Return (x, y) of the center of cell containing provided text 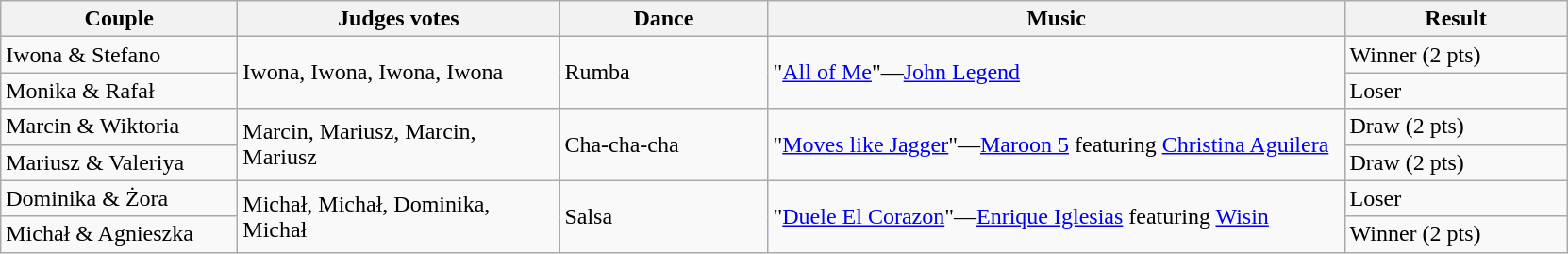
Michał & Agnieszka (119, 234)
Mariusz & Valeriya (119, 162)
Judges votes (398, 19)
"Duele El Corazon"—Enrique Iglesias featuring Wisin (1057, 216)
Music (1057, 19)
Cha-cha-cha (664, 144)
Monika & Rafał (119, 91)
Dance (664, 19)
Result (1456, 19)
Iwona, Iwona, Iwona, Iwona (398, 73)
Marcin & Wiktoria (119, 127)
Michał, Michał, Dominika, Michał (398, 216)
Couple (119, 19)
"Moves like Jagger"—Maroon 5 featuring Christina Aguilera (1057, 144)
Dominika & Żora (119, 198)
Iwona & Stefano (119, 55)
Salsa (664, 216)
Rumba (664, 73)
Marcin, Mariusz, Marcin, Mariusz (398, 144)
"All of Me"—John Legend (1057, 73)
